Output the (x, y) coordinate of the center of the cell containing the given text.  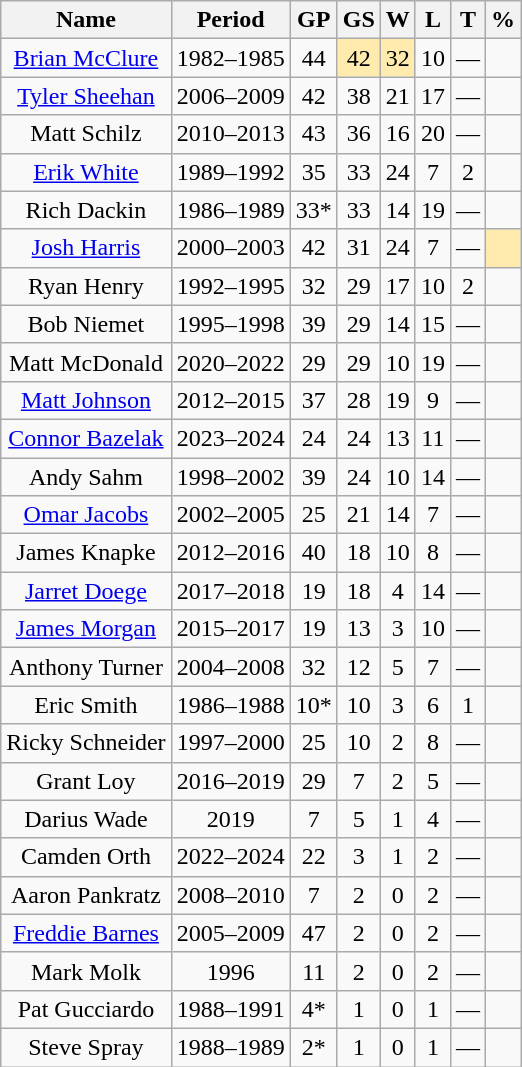
38 (358, 96)
15 (432, 324)
Andy Sahm (86, 477)
2004–2008 (230, 667)
Name (86, 20)
1988–1989 (230, 1047)
22 (314, 857)
Freddie Barnes (86, 933)
1992–1995 (230, 286)
James Knapke (86, 553)
Erik White (86, 172)
2023–2024 (230, 438)
Omar Jacobs (86, 515)
2016–2019 (230, 781)
James Morgan (86, 629)
20 (432, 134)
36 (358, 134)
1989–1992 (230, 172)
Jarret Doege (86, 591)
W (398, 20)
Steve Spray (86, 1047)
Darius Wade (86, 819)
2008–2010 (230, 895)
43 (314, 134)
2012–2015 (230, 400)
1986–1988 (230, 705)
2015–2017 (230, 629)
4* (314, 1009)
T (468, 20)
12 (358, 667)
16 (398, 134)
6 (432, 705)
1997–2000 (230, 743)
1988–1991 (230, 1009)
Rich Dackin (86, 210)
10* (314, 705)
Camden Orth (86, 857)
31 (358, 248)
2006–2009 (230, 96)
% (504, 20)
1995–1998 (230, 324)
Ryan Henry (86, 286)
Josh Harris (86, 248)
1986–1989 (230, 210)
33* (314, 210)
37 (314, 400)
Ricky Schneider (86, 743)
Matt McDonald (86, 362)
1996 (230, 971)
2010–2013 (230, 134)
40 (314, 553)
Matt Johnson (86, 400)
L (432, 20)
1998–2002 (230, 477)
Pat Gucciardo (86, 1009)
2000–2003 (230, 248)
2002–2005 (230, 515)
2012–2016 (230, 553)
2020–2022 (230, 362)
47 (314, 933)
Connor Bazelak (86, 438)
GS (358, 20)
Brian McClure (86, 58)
2019 (230, 819)
2005–2009 (230, 933)
35 (314, 172)
Aaron Pankratz (86, 895)
Matt Schilz (86, 134)
44 (314, 58)
Bob Niemet (86, 324)
2* (314, 1047)
Tyler Sheehan (86, 96)
1982–1985 (230, 58)
Mark Molk (86, 971)
GP (314, 20)
Eric Smith (86, 705)
2017–2018 (230, 591)
2022–2024 (230, 857)
Period (230, 20)
28 (358, 400)
Anthony Turner (86, 667)
Grant Loy (86, 781)
9 (432, 400)
